Search for the cell housing the specified text and yield its (x, y) center coordinate. 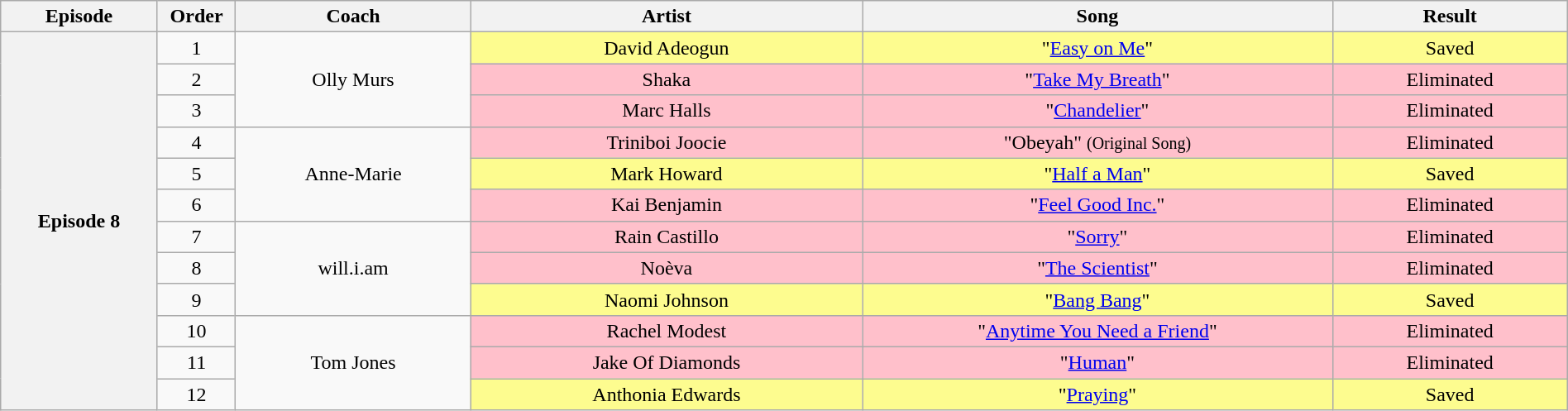
Olly Murs (353, 79)
2 (197, 79)
Kai Benjamin (667, 205)
Result (1450, 17)
"Human" (1097, 362)
"Take My Breath" (1097, 79)
"Chandelier" (1097, 111)
"Easy on Me" (1097, 48)
Anthonia Edwards (667, 394)
Order (197, 17)
"Half a Man" (1097, 174)
Shaka (667, 79)
10 (197, 331)
9 (197, 299)
Jake Of Diamonds (667, 362)
7 (197, 237)
Anne-Marie (353, 174)
"The Scientist" (1097, 268)
David Adeogun (667, 48)
Tom Jones (353, 362)
5 (197, 174)
12 (197, 394)
"Bang Bang" (1097, 299)
will.i.am (353, 268)
Song (1097, 17)
Episode (79, 17)
Mark Howard (667, 174)
6 (197, 205)
Marc Halls (667, 111)
1 (197, 48)
Noèva (667, 268)
3 (197, 111)
"Anytime You Need a Friend" (1097, 331)
4 (197, 142)
11 (197, 362)
Coach (353, 17)
8 (197, 268)
Triniboi Joocie (667, 142)
Rachel Modest (667, 331)
"Praying" (1097, 394)
"Sorry" (1097, 237)
"Obeyah" (Original Song) (1097, 142)
Rain Castillo (667, 237)
"Feel Good Inc." (1097, 205)
Artist (667, 17)
Episode 8 (79, 222)
Naomi Johnson (667, 299)
